Pinpoint the cell where the given text exists, returning its (x, y) midpoint coordinate. 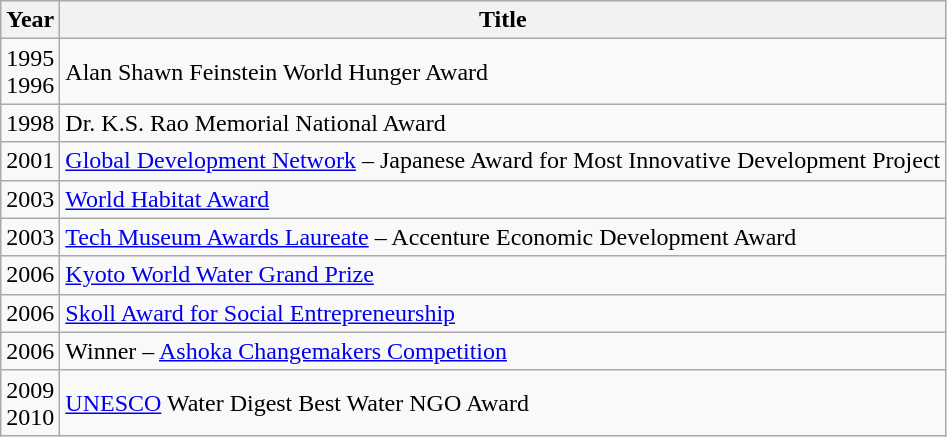
19951996 (30, 72)
Winner – Ashoka Changemakers Competition (503, 351)
20092010 (30, 402)
1998 (30, 123)
Title (503, 20)
Kyoto World Water Grand Prize (503, 275)
Year (30, 20)
Skoll Award for Social Entrepreneurship (503, 313)
Dr. K.S. Rao Memorial National Award (503, 123)
UNESCO Water Digest Best Water NGO Award (503, 402)
World Habitat Award (503, 199)
Tech Museum Awards Laureate – Accenture Economic Development Award (503, 237)
Global Development Network – Japanese Award for Most Innovative Development Project (503, 161)
2001 (30, 161)
Alan Shawn Feinstein World Hunger Award (503, 72)
